Extract the (x, y) coordinate from the center of the cell holding the provided text.  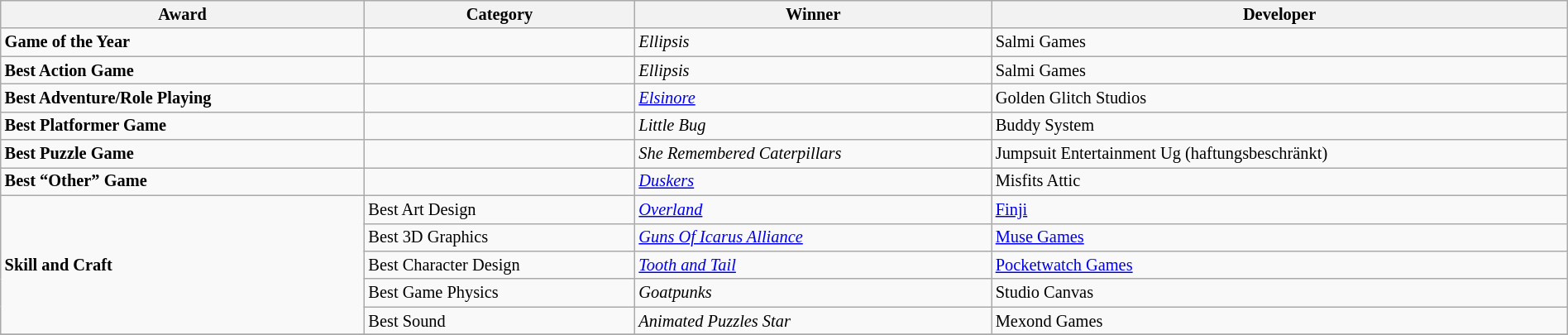
Mexond Games (1279, 321)
Tooth and Tail (814, 265)
Guns Of Icarus Alliance (814, 237)
Developer (1279, 14)
Overland (814, 209)
Category (500, 14)
Best Game Physics (500, 293)
Jumpsuit Entertainment Ug (haftungsbeschränkt) (1279, 154)
Best Platformer Game (183, 126)
Duskers (814, 181)
Little Bug (814, 126)
Best Sound (500, 321)
She Remembered Caterpillars (814, 154)
Best Art Design (500, 209)
Best 3D Graphics (500, 237)
Studio Canvas (1279, 293)
Finji (1279, 209)
Best Adventure/Role Playing (183, 98)
Misfits Attic (1279, 181)
Best Action Game (183, 70)
Best “Other” Game (183, 181)
Skill and Craft (183, 265)
Animated Puzzles Star (814, 321)
Golden Glitch Studios (1279, 98)
Buddy System (1279, 126)
Muse Games (1279, 237)
Pocketwatch Games (1279, 265)
Best Puzzle Game (183, 154)
Best Character Design (500, 265)
Award (183, 14)
Game of the Year (183, 42)
Elsinore (814, 98)
Winner (814, 14)
Goatpunks (814, 293)
